Find where the given text appears and provide that cell's center as (X, Y) coordinate. 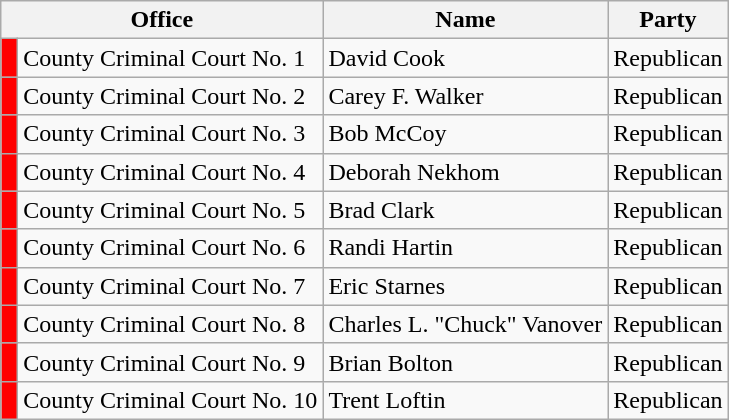
County Criminal Court No. 9 (170, 362)
County Criminal Court No. 2 (170, 96)
County Criminal Court No. 4 (170, 172)
Party (668, 20)
Trent Loftin (466, 400)
Name (466, 20)
County Criminal Court No. 6 (170, 248)
Randi Hartin (466, 248)
Carey F. Walker (466, 96)
County Criminal Court No. 8 (170, 324)
Deborah Nekhom (466, 172)
David Cook (466, 58)
Brian Bolton (466, 362)
County Criminal Court No. 3 (170, 134)
County Criminal Court No. 5 (170, 210)
Charles L. "Chuck" Vanover (466, 324)
Bob McCoy (466, 134)
County Criminal Court No. 1 (170, 58)
Brad Clark (466, 210)
Office (162, 20)
County Criminal Court No. 7 (170, 286)
County Criminal Court No. 10 (170, 400)
Eric Starnes (466, 286)
